Detect which cell encompasses the target text, then output its (X, Y) center coordinate. 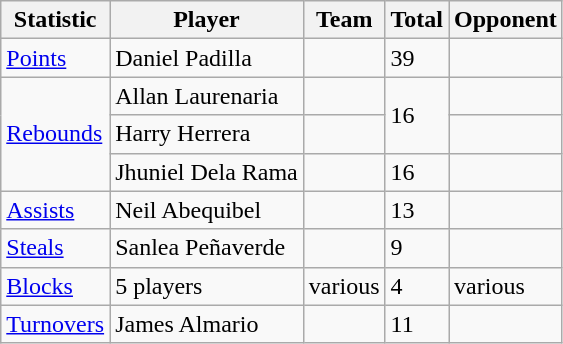
Sanlea Peñaverde (207, 248)
Total (417, 20)
11 (417, 324)
4 (417, 286)
Neil Abequibel (207, 210)
Team (344, 20)
Opponent (506, 20)
Blocks (56, 286)
Daniel Padilla (207, 58)
Harry Herrera (207, 134)
Allan Laurenaria (207, 96)
Turnovers (56, 324)
Points (56, 58)
James Almario (207, 324)
Assists (56, 210)
Player (207, 20)
Steals (56, 248)
13 (417, 210)
39 (417, 58)
9 (417, 248)
Statistic (56, 20)
5 players (207, 286)
Rebounds (56, 134)
Jhuniel Dela Rama (207, 172)
